Scan for the cell matching the given text and deliver its [x, y] coordinate at center. 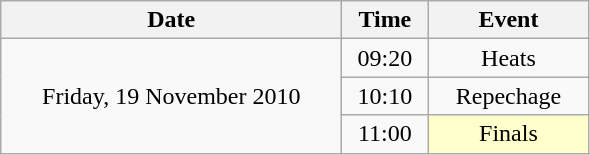
Finals [508, 134]
09:20 [385, 58]
Date [172, 20]
Event [508, 20]
Repechage [508, 96]
Time [385, 20]
10:10 [385, 96]
Friday, 19 November 2010 [172, 96]
11:00 [385, 134]
Heats [508, 58]
